From the cell containing the given text, extract its center point as [X, Y] coordinate. 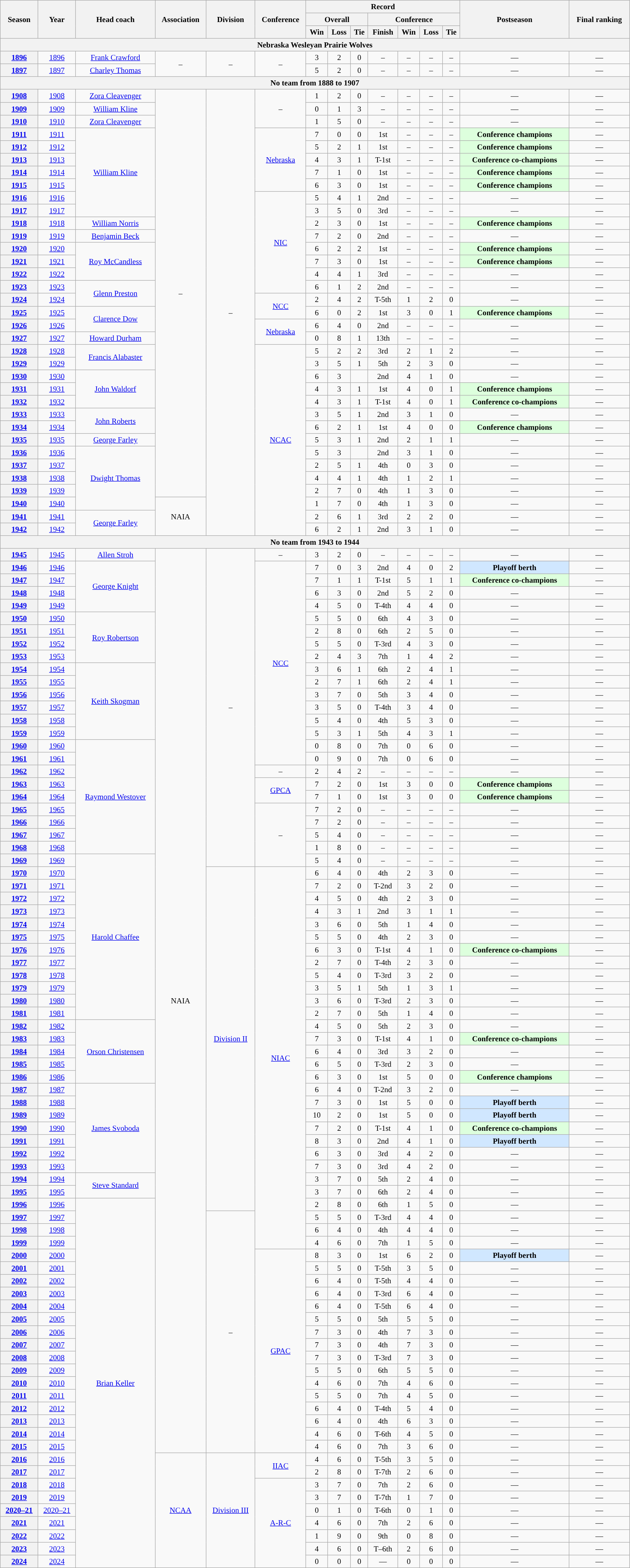
Record [383, 7]
Howard Durham [115, 338]
Division [230, 20]
Head coach [115, 20]
William Norris [115, 223]
NCAA [181, 1510]
Association [181, 20]
Frank Crawford [115, 58]
Francis Alabaster [115, 357]
Orson Christensen [115, 1051]
George Knight [115, 586]
A-R-C [281, 1523]
Dwight Thomas [115, 478]
No team from 1888 to 1907 [315, 83]
Roy Robertson [115, 637]
Benjamin Beck [115, 236]
Final ranking [599, 20]
Overall [337, 20]
Division III [230, 1510]
Charley Thomas [115, 71]
Year [57, 20]
Nebraska Wesleyan Prairie Wolves [315, 45]
9th [383, 1536]
Steve Standard [115, 1186]
Clarence Dow [115, 319]
NIAC [281, 1058]
IIAC [281, 1466]
James Svoboda [115, 1128]
No team from 1943 to 1944 [315, 542]
John Roberts [115, 421]
Raymond Westover [115, 797]
Postseason [514, 20]
Finish [383, 32]
John Waldorf [115, 389]
13th [383, 338]
GPAC [281, 1351]
Harold Chaffee [115, 937]
Division II [230, 1039]
Roy McCandless [115, 262]
10 [317, 1115]
GPCA [281, 790]
Keith Skogman [115, 701]
Allen Stroh [115, 555]
Season [19, 20]
Glenn Preston [115, 294]
Brian Keller [115, 1383]
NIC [281, 243]
NCAC [281, 440]
T–6th [383, 1549]
